Capture the cell that displays the provided text and extract its (x, y) central coordinate. 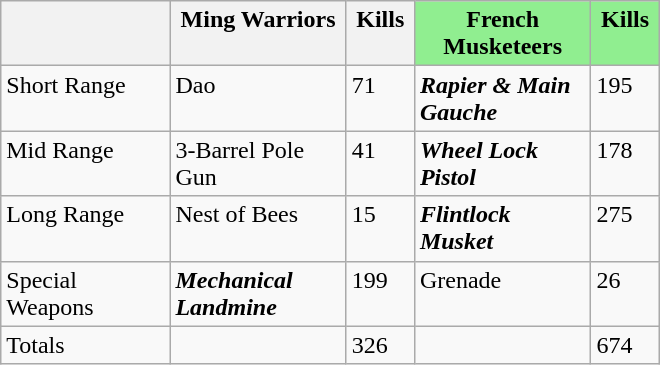
41 (380, 164)
199 (380, 294)
26 (625, 294)
3-Barrel Pole Gun (258, 164)
French Musketeers (502, 34)
275 (625, 228)
326 (380, 345)
Special Weapons (86, 294)
178 (625, 164)
Short Range (86, 98)
Long Range (86, 228)
Rapier & Main Gauche (502, 98)
15 (380, 228)
71 (380, 98)
Flintlock Musket (502, 228)
Ming Warriors (258, 34)
Mechanical Landmine (258, 294)
Nest of Bees (258, 228)
Wheel Lock Pistol (502, 164)
Totals (86, 345)
195 (625, 98)
Mid Range (86, 164)
Dao (258, 98)
Grenade (502, 294)
674 (625, 345)
